Scan for the cell matching the given text and deliver its (x, y) coordinate at center. 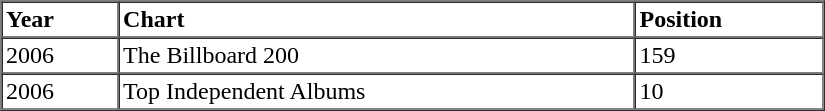
Chart (377, 20)
Year (60, 20)
The Billboard 200 (377, 56)
Position (729, 20)
159 (729, 56)
Top Independent Albums (377, 92)
10 (729, 92)
